Determine the (X, Y) coordinate at the center of the cell enclosing the given text.  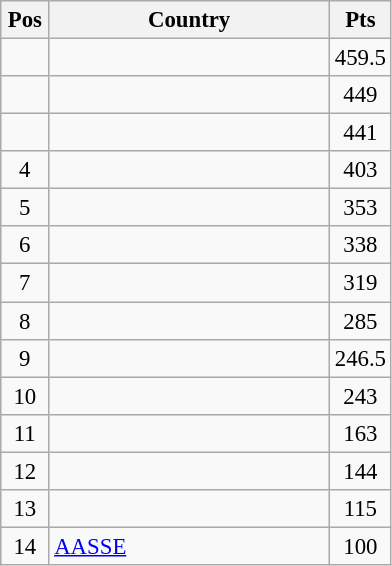
10 (25, 396)
403 (360, 170)
459.5 (360, 58)
9 (25, 358)
319 (360, 283)
285 (360, 321)
6 (25, 245)
4 (25, 170)
246.5 (360, 358)
449 (360, 95)
Country (190, 20)
7 (25, 283)
Pos (25, 20)
441 (360, 133)
115 (360, 509)
144 (360, 471)
163 (360, 433)
5 (25, 208)
11 (25, 433)
14 (25, 546)
338 (360, 245)
353 (360, 208)
243 (360, 396)
Pts (360, 20)
8 (25, 321)
100 (360, 546)
12 (25, 471)
13 (25, 509)
AASSE (190, 546)
